Output the (x, y) coordinate of the center of the cell containing the given text.  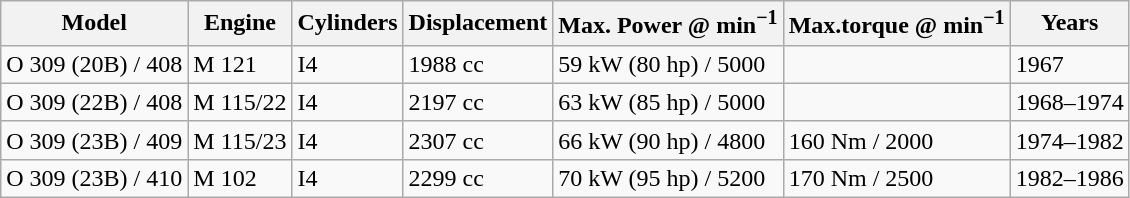
1967 (1070, 64)
1974–1982 (1070, 140)
160 Nm / 2000 (896, 140)
170 Nm / 2500 (896, 178)
2299 cc (478, 178)
Max.torque @ min−1 (896, 24)
66 kW (90 hp) / 4800 (668, 140)
Years (1070, 24)
1988 cc (478, 64)
59 kW (80 hp) / 5000 (668, 64)
2307 cc (478, 140)
O 309 (23B) / 410 (94, 178)
Engine (240, 24)
63 kW (85 hp) / 5000 (668, 102)
M 115/22 (240, 102)
Cylinders (348, 24)
2197 cc (478, 102)
Max. Power @ min−1 (668, 24)
Displacement (478, 24)
M 115/23 (240, 140)
70 kW (95 hp) / 5200 (668, 178)
O 309 (22B) / 408 (94, 102)
M 102 (240, 178)
1968–1974 (1070, 102)
1982–1986 (1070, 178)
O 309 (20B) / 408 (94, 64)
O 309 (23B) / 409 (94, 140)
M 121 (240, 64)
Model (94, 24)
